Pinpoint the cell where the given text exists, returning its [x, y] midpoint coordinate. 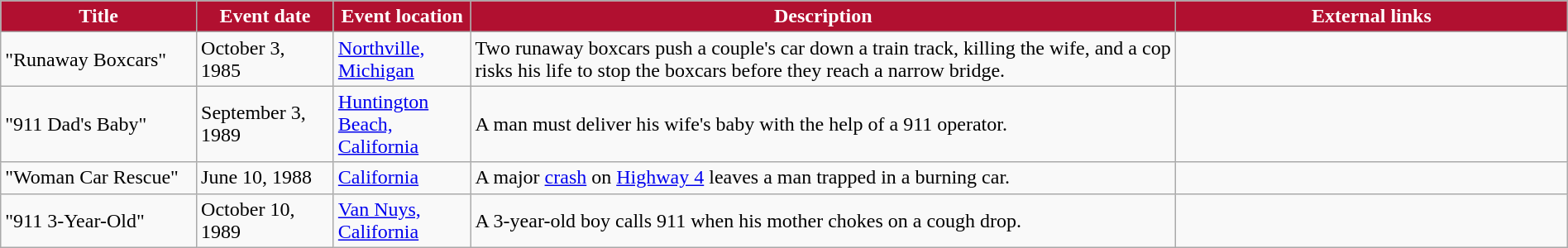
Van Nuys, California [402, 220]
"911 Dad's Baby" [99, 124]
Northville, Michigan [402, 60]
A 3-year-old boy calls 911 when his mother chokes on a cough drop. [824, 220]
October 10, 1989 [265, 220]
Event date [265, 17]
Description [824, 17]
June 10, 1988 [265, 178]
Huntington Beach, California [402, 124]
October 3, 1985 [265, 60]
"Woman Car Rescue" [99, 178]
California [402, 178]
A man must deliver his wife's baby with the help of a 911 operator. [824, 124]
"Runaway Boxcars" [99, 60]
Title [99, 17]
External links [1372, 17]
Event location [402, 17]
A major crash on Highway 4 leaves a man trapped in a burning car. [824, 178]
"911 3-Year-Old" [99, 220]
September 3, 1989 [265, 124]
